Return the [X, Y] coordinate for the center point of the cell that contains the specified text.  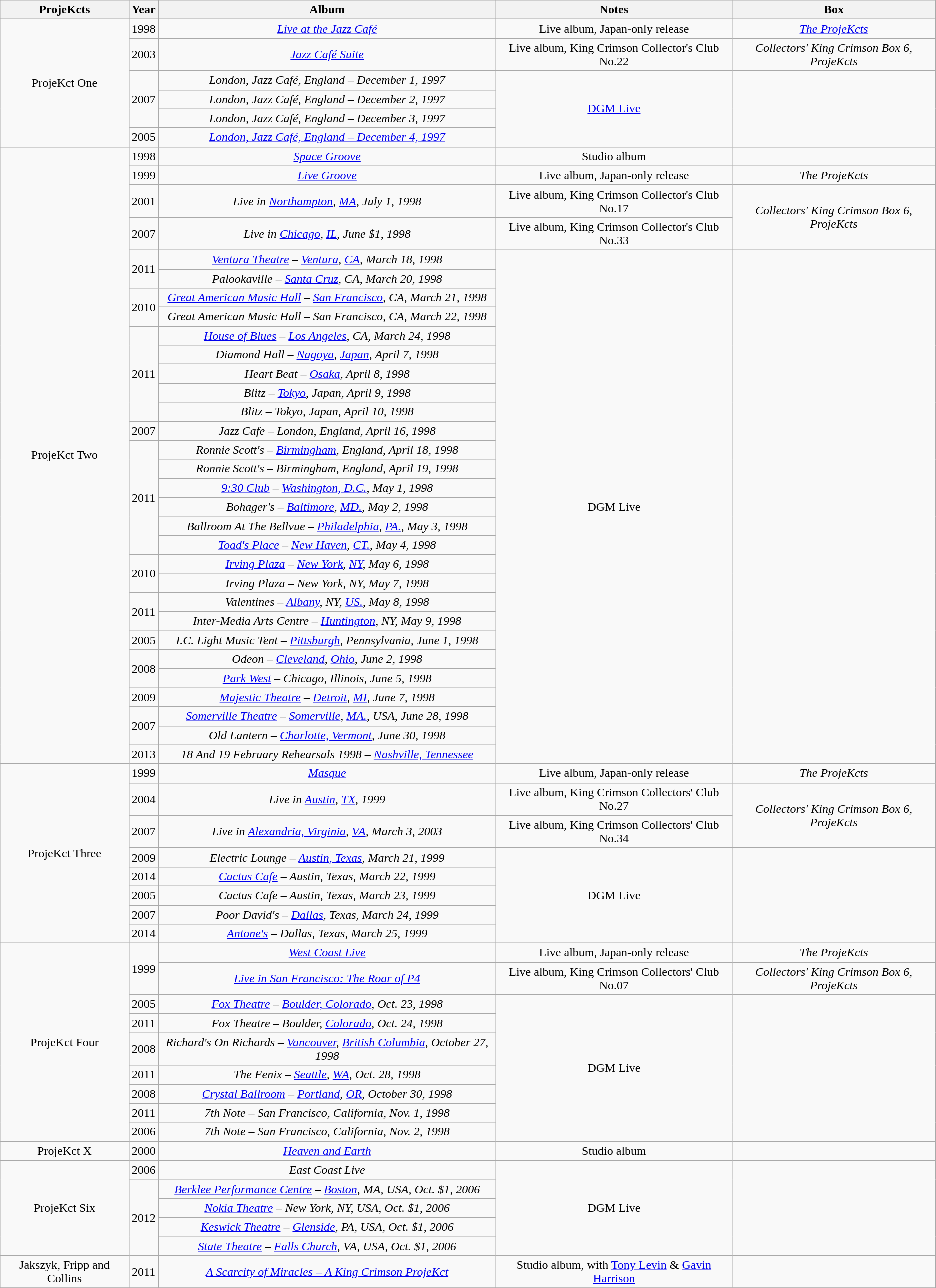
The Fenix – Seattle, WA, Oct. 28, 1998 [327, 1075]
Irving Plaza – New York, NY, May 6, 1998 [327, 564]
Ballroom At The Bellvue – Philadelphia, PA., May 3, 1998 [327, 526]
Crystal Ballroom – Portland, OR, October 30, 1998 [327, 1094]
ProjeKct Two [65, 455]
Album [327, 10]
Nokia Theatre – New York, NY, USA, Oct. $1, 2006 [327, 1208]
Live album, King Crimson Collectors' Club No.07 [614, 979]
London, Jazz Café, England – December 4, 1997 [327, 137]
House of Blues – Los Angeles, CA, March 24, 1998 [327, 336]
2004 [144, 799]
Live album, King Crimson Collector's Club No.33 [614, 234]
Live in Chicago, IL, June $1, 1998 [327, 234]
Live in Northampton, MA, July 1, 1998 [327, 201]
Poor David's – Dallas, Texas, March 24, 1999 [327, 914]
Live album, King Crimson Collector's Club No.17 [614, 201]
Notes [614, 10]
7th Note – San Francisco, California, Nov. 1, 1998 [327, 1113]
ProjeKct Three [65, 853]
London, Jazz Café, England – December 3, 1997 [327, 118]
9:30 Club – Washington, D.C., May 1, 1998 [327, 488]
Live in San Francisco: The Roar of P4 [327, 979]
Ronnie Scott's – Birmingham, England, April 19, 1998 [327, 469]
ProjeKct Four [65, 1043]
State Theatre – Falls Church, VA, USA, Oct. $1, 2006 [327, 1246]
Irving Plaza – New York, NY, May 7, 1998 [327, 583]
Ronnie Scott's – Birmingham, England, April 18, 1998 [327, 450]
Inter-Media Arts Centre – Huntington, NY, May 9, 1998 [327, 621]
Bohager's – Baltimore, MD., May 2, 1998 [327, 507]
Berklee Performance Centre – Boston, MA, USA, Oct. $1, 2006 [327, 1189]
Keswick Theatre – Glenside, PA, USA, Oct. $1, 2006 [327, 1227]
Live Groove [327, 175]
Studio album, with Tony Levin & Gavin Harrison [614, 1272]
Old Lantern – Charlotte, Vermont, June 30, 1998 [327, 735]
Live in Alexandria, Virginia, VA, March 3, 2003 [327, 832]
London, Jazz Café, England – December 1, 1997 [327, 80]
Majestic Theatre – Detroit, MI, June 7, 1998 [327, 697]
Live album, King Crimson Collector's Club No.22 [614, 55]
West Coast Live [327, 953]
I.C. Light Music Tent – Pittsburgh, Pennsylvania, June 1, 1998 [327, 640]
Masque [327, 773]
Great American Music Hall – San Francisco, CA, March 22, 1998 [327, 317]
7th Note – San Francisco, California, Nov. 2, 1998 [327, 1132]
East Coast Live [327, 1170]
2003 [144, 55]
Jazz Cafe – London, England, April 16, 1998 [327, 431]
ProjeKct X [65, 1151]
Park West – Chicago, Illinois, June 5, 1998 [327, 678]
Blitz – Tokyo, Japan, April 9, 1998 [327, 393]
Jakszyk, Fripp and Collins [65, 1272]
Fox Theatre – Boulder, Colorado, Oct. 24, 1998 [327, 1023]
Year [144, 10]
Live in Austin, TX, 1999 [327, 799]
A Scarcity of Miracles – A King Crimson ProjeKct [327, 1272]
Jazz Café Suite [327, 55]
Box [834, 10]
Palookaville – Santa Cruz, CA, March 20, 1998 [327, 278]
Great American Music Hall – San Francisco, CA, March 21, 1998 [327, 298]
Electric Lounge – Austin, Texas, March 21, 1999 [327, 857]
ProjeKcts [65, 10]
Heart Beat – Osaka, April 8, 1998 [327, 374]
Antone's – Dallas, Texas, March 25, 1999 [327, 934]
London, Jazz Café, England – December 2, 1997 [327, 99]
2001 [144, 201]
ProjeKct One [65, 83]
Odeon – Cleveland, Ohio, June 2, 1998 [327, 659]
2013 [144, 754]
Diamond Hall – Nagoya, Japan, April 7, 1998 [327, 355]
Live album, King Crimson Collectors' Club No.34 [614, 832]
Heaven and Earth [327, 1151]
2012 [144, 1217]
Cactus Cafe – Austin, Texas, March 22, 1999 [327, 876]
Fox Theatre – Boulder, Colorado, Oct. 23, 1998 [327, 1004]
Live album, King Crimson Collectors' Club No.27 [614, 799]
2000 [144, 1151]
ProjeKct Six [65, 1208]
Live at the Jazz Café [327, 29]
Toad's Place – New Haven, CT., May 4, 1998 [327, 545]
Richard's On Richards – Vancouver, British Columbia, October 27, 1998 [327, 1049]
Blitz – Tokyo, Japan, April 10, 1998 [327, 412]
Cactus Cafe – Austin, Texas, March 23, 1999 [327, 895]
18 And 19 February Rehearsals 1998 – Nashville, Tennessee [327, 754]
Space Groove [327, 156]
Valentines – Albany, NY, US., May 8, 1998 [327, 602]
Somerville Theatre – Somerville, MA., USA, June 28, 1998 [327, 716]
Ventura Theatre – Ventura, CA, March 18, 1998 [327, 259]
